Pinpoint the cell where the given text exists, returning its (x, y) midpoint coordinate. 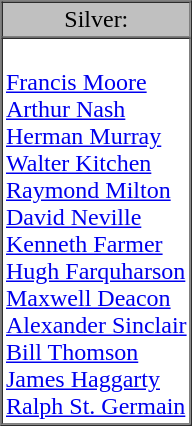
Silver: (97, 20)
